For the text-containing cell, return its midpoint in [X, Y] coordinate format. 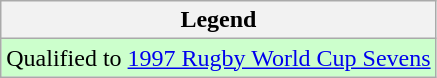
Qualified to 1997 Rugby World Cup Sevens [218, 58]
Legend [218, 20]
